Search for the cell housing the specified text and yield its (X, Y) center coordinate. 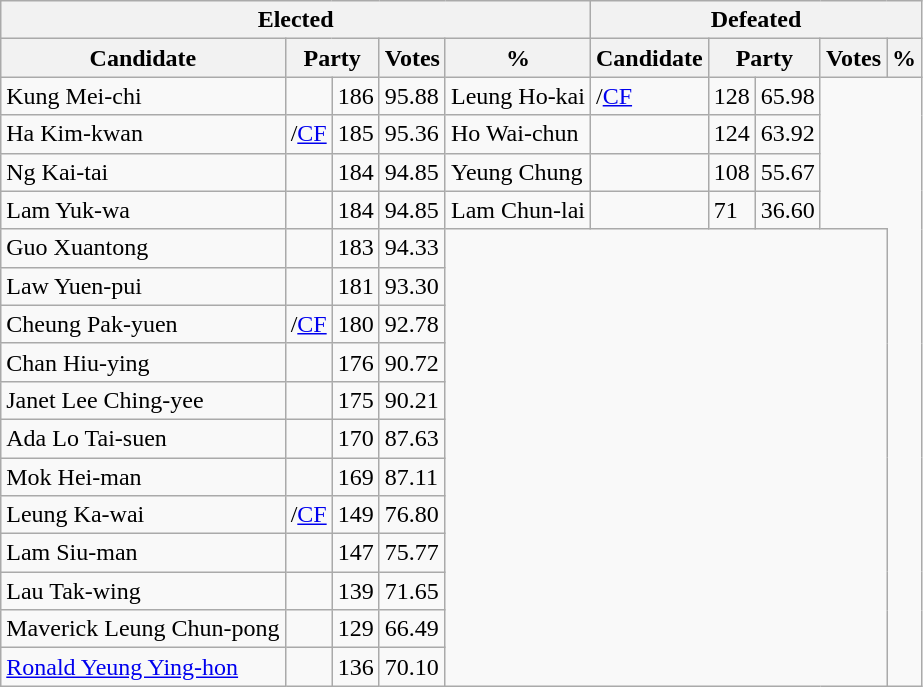
71 (732, 210)
93.30 (412, 286)
185 (356, 134)
175 (356, 400)
181 (356, 286)
128 (732, 96)
124 (732, 134)
Lau Tak-wing (143, 591)
Maverick Leung Chun-pong (143, 629)
Guo Xuantong (143, 248)
Elected (296, 20)
180 (356, 324)
183 (356, 248)
176 (356, 362)
Leung Ho-kai (518, 96)
66.49 (412, 629)
Leung Ka-wai (143, 515)
Chan Hiu-ying (143, 362)
139 (356, 591)
87.11 (412, 477)
186 (356, 96)
147 (356, 553)
71.65 (412, 591)
Janet Lee Ching-yee (143, 400)
Yeung Chung (518, 172)
87.63 (412, 438)
Lam Siu-man (143, 553)
36.60 (788, 210)
95.36 (412, 134)
149 (356, 515)
Kung Mei-chi (143, 96)
75.77 (412, 553)
136 (356, 667)
Cheung Pak-yuen (143, 324)
70.10 (412, 667)
95.88 (412, 96)
65.98 (788, 96)
90.21 (412, 400)
92.78 (412, 324)
Defeated (756, 20)
170 (356, 438)
55.67 (788, 172)
108 (732, 172)
Ronald Yeung Ying-hon (143, 667)
63.92 (788, 134)
Ada Lo Tai-suen (143, 438)
Ng Kai-tai (143, 172)
Ha Kim-kwan (143, 134)
129 (356, 629)
Lam Chun-lai (518, 210)
Ho Wai-chun (518, 134)
94.33 (412, 248)
90.72 (412, 362)
Law Yuen-pui (143, 286)
76.80 (412, 515)
Lam Yuk-wa (143, 210)
Mok Hei-man (143, 477)
169 (356, 477)
